Find where the given text appears and provide that cell's center as [x, y] coordinate. 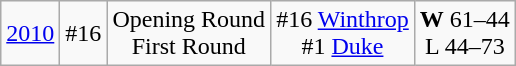
#16 Winthrop#1 Duke [343, 34]
W 61–44L 44–73 [464, 34]
#16 [84, 34]
Opening RoundFirst Round [189, 34]
2010 [30, 34]
